Capture the cell that displays the provided text and extract its [X, Y] central coordinate. 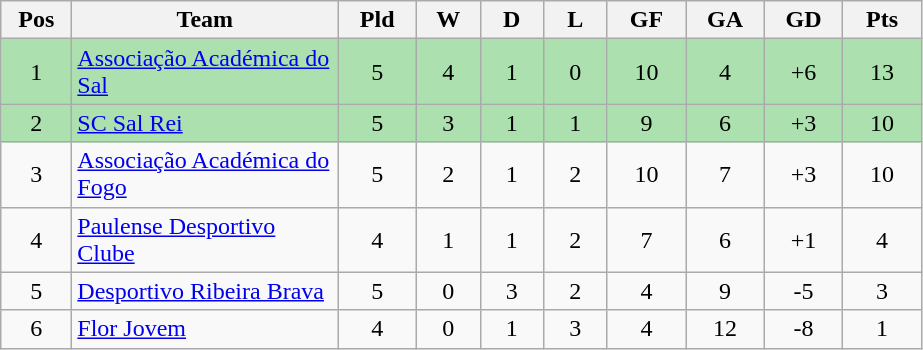
-5 [804, 291]
Associação Académica do Sal [205, 72]
Pts [882, 20]
Flor Jovem [205, 329]
D [512, 20]
Team [205, 20]
W [448, 20]
L [576, 20]
+1 [804, 240]
Pld [378, 20]
SC Sal Rei [205, 123]
GF [646, 20]
12 [726, 329]
Associação Académica do Fogo [205, 174]
Desportivo Ribeira Brava [205, 291]
GD [804, 20]
+6 [804, 72]
13 [882, 72]
Pos [36, 20]
Paulense Desportivo Clube [205, 240]
-8 [804, 329]
GA [726, 20]
